Search for the cell housing the specified text and yield its (X, Y) center coordinate. 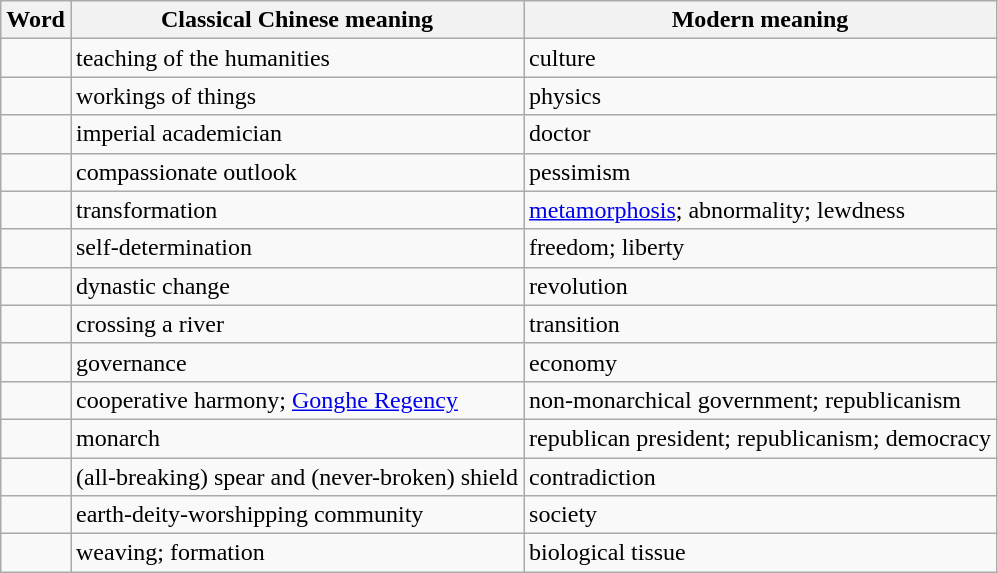
crossing a river (296, 324)
workings of things (296, 96)
biological tissue (760, 553)
freedom; liberty (760, 248)
contradiction (760, 477)
compassionate outlook (296, 172)
Word (36, 20)
Modern meaning (760, 20)
physics (760, 96)
culture (760, 58)
non-monarchical government; republicanism (760, 400)
self-determination (296, 248)
(all-breaking) spear and (never-broken) shield (296, 477)
governance (296, 362)
cooperative harmony; Gonghe Regency (296, 400)
monarch (296, 438)
teaching of the humanities (296, 58)
pessimism (760, 172)
imperial academician (296, 134)
weaving; formation (296, 553)
society (760, 515)
dynastic change (296, 286)
metamorphosis; abnormality; lewdness (760, 210)
transformation (296, 210)
revolution (760, 286)
doctor (760, 134)
earth-deity-worshipping community (296, 515)
economy (760, 362)
transition (760, 324)
Classical Chinese meaning (296, 20)
republican president; republicanism; democracy (760, 438)
